Scan for the cell matching the given text and deliver its [X, Y] coordinate at center. 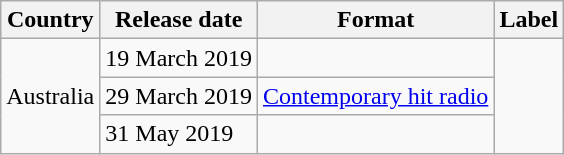
Release date [179, 20]
29 March 2019 [179, 96]
Country [50, 20]
Australia [50, 96]
19 March 2019 [179, 58]
Label [529, 20]
Contemporary hit radio [376, 96]
31 May 2019 [179, 134]
Format [376, 20]
